Output the [x, y] coordinate of the center of the cell containing the given text.  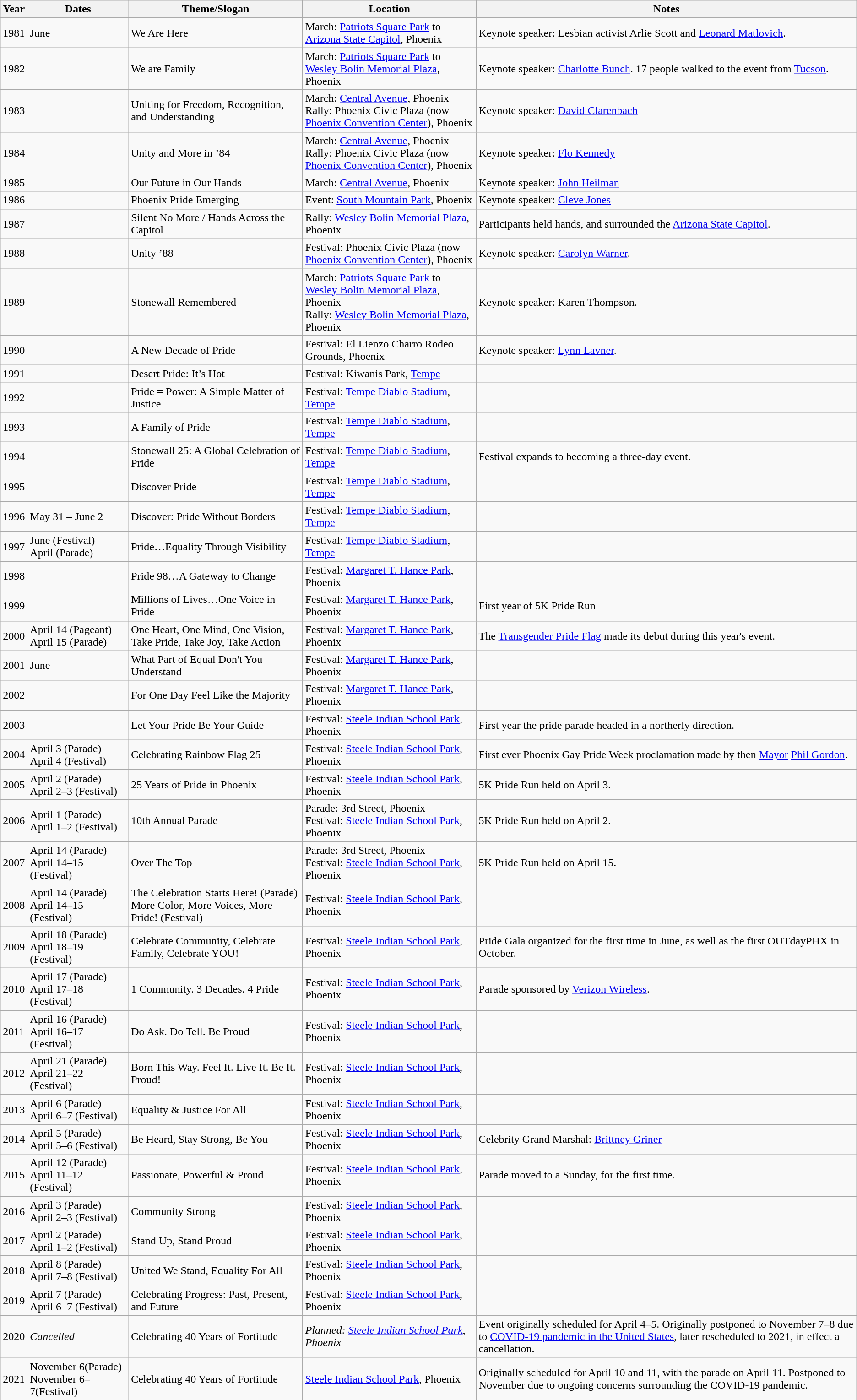
2021 [14, 1378]
Dates [78, 9]
Be Heard, Stay Strong, Be You [216, 1139]
2001 [14, 666]
Silent No More / Hands Across the Capitol [216, 223]
March: Patriots Square Park to Arizona State Capitol, Phoenix [389, 33]
1992 [14, 397]
Notes [667, 9]
First year of 5K Pride Run [667, 606]
Location [389, 9]
What Part of Equal Don't You Understand [216, 666]
April 3 (Parade)April 2–3 (Festival) [78, 1211]
Event: South Mountain Park, Phoenix [389, 200]
April 2 (Parade)April 1–2 (Festival) [78, 1241]
2003 [14, 725]
2005 [14, 785]
March: Patriots Square Park to Wesley Bolin Memorial Plaza, PhoenixRally: Wesley Bolin Memorial Plaza, Phoenix [389, 302]
Unity and More in ’84 [216, 153]
Discover: Pride Without Borders [216, 516]
United We Stand, Equality For All [216, 1271]
May 31 – June 2 [78, 516]
Keynote speaker: David Clarenbach [667, 111]
1995 [14, 487]
April 14 (Pageant) April 15 (Parade) [78, 635]
1990 [14, 350]
2006 [14, 820]
Let Your Pride Be Your Guide [216, 725]
Keynote speaker: Karen Thompson. [667, 302]
1985 [14, 183]
Parade sponsored by Verizon Wireless. [667, 989]
2000 [14, 635]
Pride Gala organized for the first time in June, as well as the first OUTdayPHX in October. [667, 947]
2015 [14, 1175]
1 Community. 3 Decades. 4 Pride [216, 989]
Festival: El Lienzo Charro Rodeo Grounds, Phoenix [389, 350]
April 1 (Parade)April 1–2 (Festival) [78, 820]
April 2 (Parade)April 2–3 (Festival) [78, 785]
Equality & Justice For All [216, 1110]
Participants held hands, and surrounded the Arizona State Capitol. [667, 223]
Keynote speaker: John Heilman [667, 183]
Stonewall 25: A Global Celebration of Pride [216, 457]
Discover Pride [216, 487]
Born This Way. Feel It. Live It. Be It. Proud! [216, 1074]
The Transgender Pride Flag made its debut during this year's event. [667, 635]
1987 [14, 223]
April 21 (Parade)April 21–22 (Festival) [78, 1074]
Unity ’88 [216, 254]
Stand Up, Stand Proud [216, 1241]
2013 [14, 1110]
1999 [14, 606]
April 5 (Parade)April 5–6 (Festival) [78, 1139]
Celebrating Progress: Past, Present, and Future [216, 1300]
First ever Phoenix Gay Pride Week proclamation made by then Mayor Phil Gordon. [667, 754]
The Celebration Starts Here! (Parade)More Color, More Voices, More Pride! (Festival) [216, 905]
2012 [14, 1074]
Our Future in Our Hands [216, 183]
April 17 (Parade)April 17–18 (Festival) [78, 989]
2004 [14, 754]
March: Patriots Square Park to Wesley Bolin Memorial Plaza, Phoenix [389, 69]
Millions of Lives…One Voice in Pride [216, 606]
2002 [14, 695]
We Are Here [216, 33]
1988 [14, 254]
2009 [14, 947]
Festival: Kiwanis Park, Tempe [389, 374]
First year the pride parade headed in a northerly direction. [667, 725]
2014 [14, 1139]
We are Family [216, 69]
Pride 98…A Gateway to Change [216, 576]
March: Central Avenue, Phoenix [389, 183]
Passionate, Powerful & Proud [216, 1175]
Do Ask. Do Tell. Be Proud [216, 1031]
1981 [14, 33]
April 18 (Parade)April 18–19 (Festival) [78, 947]
2018 [14, 1271]
1994 [14, 457]
Keynote speaker: Carolyn Warner. [667, 254]
Stonewall Remembered [216, 302]
Celebrity Grand Marshal: Brittney Griner [667, 1139]
1997 [14, 547]
Festival expands to becoming a three-day event. [667, 457]
Celebrating Rainbow Flag 25 [216, 754]
1986 [14, 200]
June (Festival)April (Parade) [78, 547]
Rally: Wesley Bolin Memorial Plaza, Phoenix [389, 223]
5K Pride Run held on April 15. [667, 863]
1998 [14, 576]
5K Pride Run held on April 3. [667, 785]
Parade moved to a Sunday, for the first time. [667, 1175]
Keynote speaker: Charlotte Bunch. 17 people walked to the event from Tucson. [667, 69]
2010 [14, 989]
Uniting for Freedom, Recognition, and Understanding [216, 111]
2007 [14, 863]
Keynote speaker: Lesbian activist Arlie Scott and Leonard Matlovich. [667, 33]
2019 [14, 1300]
November 6(Parade)November 6–7(Festival) [78, 1378]
2011 [14, 1031]
5K Pride Run held on April 2. [667, 820]
1989 [14, 302]
April 3 (Parade)April 4 (Festival) [78, 754]
A Family of Pride [216, 428]
April 7 (Parade)April 6–7 (Festival) [78, 1300]
Year [14, 9]
April 12 (Parade)April 11–12 (Festival) [78, 1175]
Planned: Steele Indian School Park, Phoenix [389, 1336]
25 Years of Pride in Phoenix [216, 785]
1983 [14, 111]
Keynote speaker: Cleve Jones [667, 200]
1984 [14, 153]
2008 [14, 905]
Keynote speaker: Lynn Lavner. [667, 350]
Theme/Slogan [216, 9]
Over The Top [216, 863]
For One Day Feel Like the Majority [216, 695]
Desert Pride: It’s Hot [216, 374]
Community Strong [216, 1211]
April 16 (Parade)April 16–17 (Festival) [78, 1031]
2016 [14, 1211]
A New Decade of Pride [216, 350]
2017 [14, 1241]
1993 [14, 428]
Festival: Phoenix Civic Plaza (now Phoenix Convention Center), Phoenix [389, 254]
1991 [14, 374]
Phoenix Pride Emerging [216, 200]
Steele Indian School Park, Phoenix [389, 1378]
April 6 (Parade)April 6–7 (Festival) [78, 1110]
2020 [14, 1336]
Cancelled [78, 1336]
10th Annual Parade [216, 820]
Pride = Power: A Simple Matter of Justice [216, 397]
Celebrate Community, Celebrate Family, Celebrate YOU! [216, 947]
One Heart, One Mind, One Vision, Take Pride, Take Joy, Take Action [216, 635]
April 8 (Parade)April 7–8 (Festival) [78, 1271]
Pride…Equality Through Visibility [216, 547]
1996 [14, 516]
Keynote speaker: Flo Kennedy [667, 153]
1982 [14, 69]
